Search for the cell housing the specified text and yield its (x, y) center coordinate. 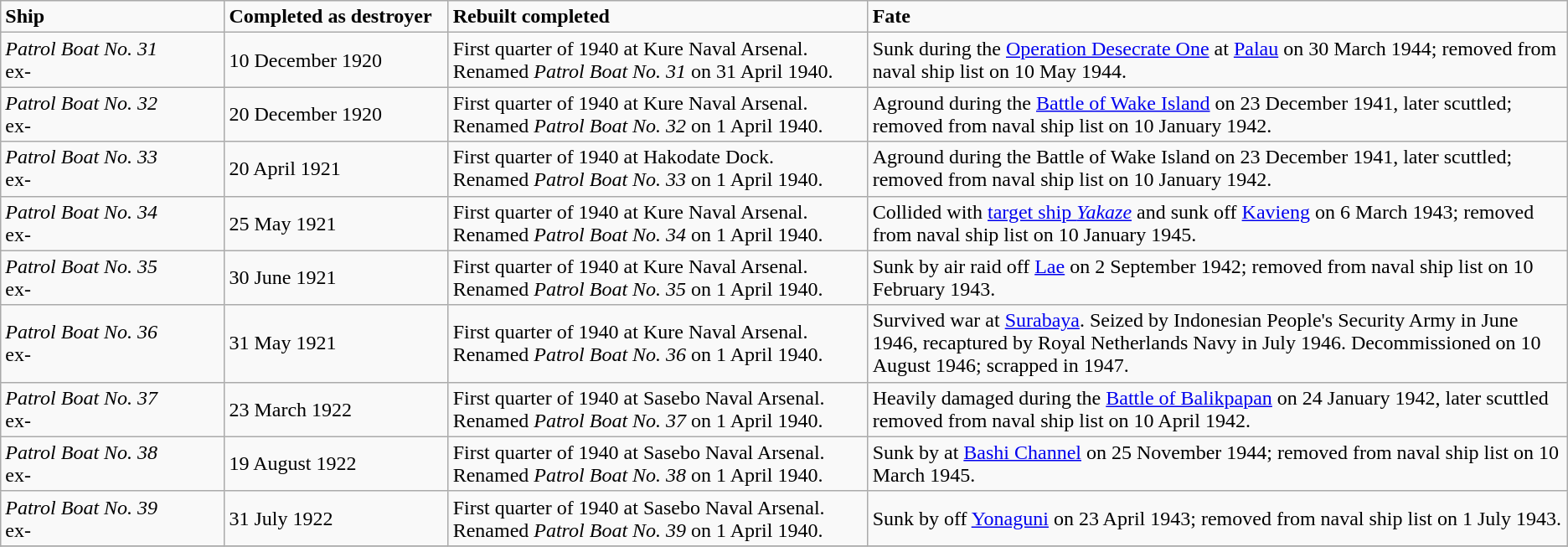
Patrol Boat No. 36ex- (112, 343)
First quarter of 1940 at Sasebo Naval Arsenal.Renamed Patrol Boat No. 37 on 1 April 1940. (658, 409)
31 July 1922 (337, 518)
Sunk by at Bashi Channel on 25 November 1944; removed from naval ship list on 10 March 1945. (1218, 464)
Patrol Boat No. 31 ex- (112, 60)
Rebuilt completed (658, 17)
Patrol Boat No. 33ex- (112, 169)
25 May 1921 (337, 223)
Patrol Boat No. 35ex- (112, 278)
Patrol Boat No. 38ex- (112, 464)
Collided with target ship Yakaze and sunk off Kavieng on 6 March 1943; removed from naval ship list on 10 January 1945. (1218, 223)
20 April 1921 (337, 169)
First quarter of 1940 at Sasebo Naval Arsenal.Renamed Patrol Boat No. 38 on 1 April 1940. (658, 464)
Sunk during the Operation Desecrate One at Palau on 30 March 1944; removed from naval ship list on 10 May 1944. (1218, 60)
Patrol Boat No. 32ex- (112, 114)
Ship (112, 17)
First quarter of 1940 at Kure Naval Arsenal.Renamed Patrol Boat No. 32 on 1 April 1940. (658, 114)
First quarter of 1940 at Kure Naval Arsenal.Renamed Patrol Boat No. 34 on 1 April 1940. (658, 223)
10 December 1920 (337, 60)
Patrol Boat No. 34ex- (112, 223)
Heavily damaged during the Battle of Balikpapan on 24 January 1942, later scuttled removed from naval ship list on 10 April 1942. (1218, 409)
First quarter of 1940 at Sasebo Naval Arsenal.Renamed Patrol Boat No. 39 on 1 April 1940. (658, 518)
30 June 1921 (337, 278)
20 December 1920 (337, 114)
Completed as destroyer (337, 17)
Fate (1218, 17)
Patrol Boat No. 39ex- (112, 518)
19 August 1922 (337, 464)
First quarter of 1940 at Kure Naval Arsenal.Renamed Patrol Boat No. 35 on 1 April 1940. (658, 278)
Sunk by off Yonaguni on 23 April 1943; removed from naval ship list on 1 July 1943. (1218, 518)
Sunk by air raid off Lae on 2 September 1942; removed from naval ship list on 10 February 1943. (1218, 278)
23 March 1922 (337, 409)
First quarter of 1940 at Kure Naval Arsenal.Renamed Patrol Boat No. 31 on 31 April 1940. (658, 60)
Patrol Boat No. 37ex- (112, 409)
31 May 1921 (337, 343)
First quarter of 1940 at Hakodate Dock.Renamed Patrol Boat No. 33 on 1 April 1940. (658, 169)
First quarter of 1940 at Kure Naval Arsenal.Renamed Patrol Boat No. 36 on 1 April 1940. (658, 343)
